Locate the cell with the specified text and output its (x, y) center coordinate. 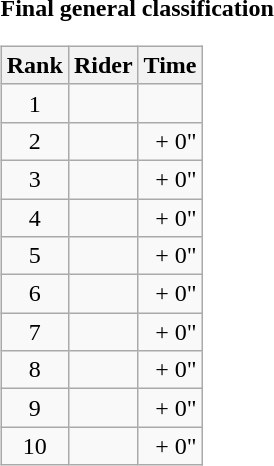
3 (34, 179)
10 (34, 446)
8 (34, 370)
9 (34, 408)
4 (34, 217)
6 (34, 294)
Time (170, 65)
Rider (103, 65)
2 (34, 141)
7 (34, 332)
1 (34, 103)
Rank (34, 65)
5 (34, 256)
